Provide the [X, Y] coordinate of the cell's center where the given text is located.  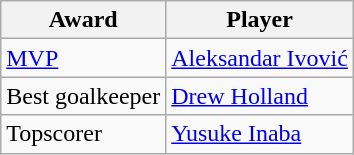
Award [84, 20]
MVP [84, 58]
Aleksandar Ivović [260, 58]
Drew Holland [260, 96]
Yusuke Inaba [260, 134]
Topscorer [84, 134]
Best goalkeeper [84, 96]
Player [260, 20]
